Capture the cell that displays the provided text and extract its [x, y] central coordinate. 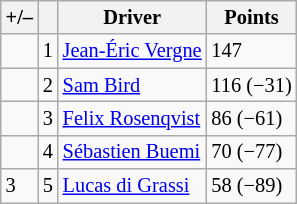
147 [252, 51]
70 (−77) [252, 152]
1 [48, 51]
Lucas di Grassi [132, 186]
Sébastien Buemi [132, 152]
+/– [20, 17]
Points [252, 17]
86 (−61) [252, 118]
Jean-Éric Vergne [132, 51]
Felix Rosenqvist [132, 118]
2 [48, 85]
Driver [132, 17]
Sam Bird [132, 85]
5 [48, 186]
4 [48, 152]
58 (−89) [252, 186]
116 (−31) [252, 85]
